Determine the [x, y] coordinate at the center of the cell enclosing the given text.  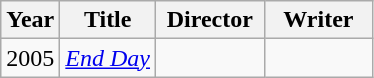
Year [30, 20]
2005 [30, 58]
Director [210, 20]
Title [108, 20]
End Day [108, 58]
Writer [318, 20]
